Provide the [x, y] coordinate of the cell's center where the given text is located.  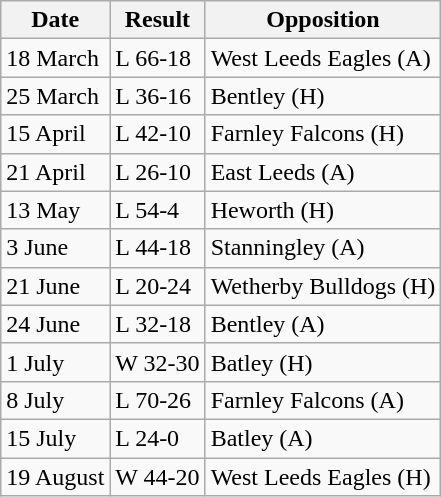
W 32-30 [158, 362]
West Leeds Eagles (H) [323, 477]
25 March [56, 96]
L 26-10 [158, 172]
L 44-18 [158, 248]
Batley (A) [323, 438]
Heworth (H) [323, 210]
Stanningley (A) [323, 248]
19 August [56, 477]
1 July [56, 362]
24 June [56, 324]
Opposition [323, 20]
Result [158, 20]
L 54-4 [158, 210]
13 May [56, 210]
Batley (H) [323, 362]
Date [56, 20]
Wetherby Bulldogs (H) [323, 286]
21 April [56, 172]
Farnley Falcons (H) [323, 134]
3 June [56, 248]
18 March [56, 58]
L 36-16 [158, 96]
L 42-10 [158, 134]
8 July [56, 400]
L 32-18 [158, 324]
L 66-18 [158, 58]
West Leeds Eagles (A) [323, 58]
L 70-26 [158, 400]
Bentley (H) [323, 96]
L 20-24 [158, 286]
W 44-20 [158, 477]
15 April [56, 134]
East Leeds (A) [323, 172]
L 24-0 [158, 438]
15 July [56, 438]
21 June [56, 286]
Bentley (A) [323, 324]
Farnley Falcons (A) [323, 400]
